Capture the cell that displays the provided text and extract its [x, y] central coordinate. 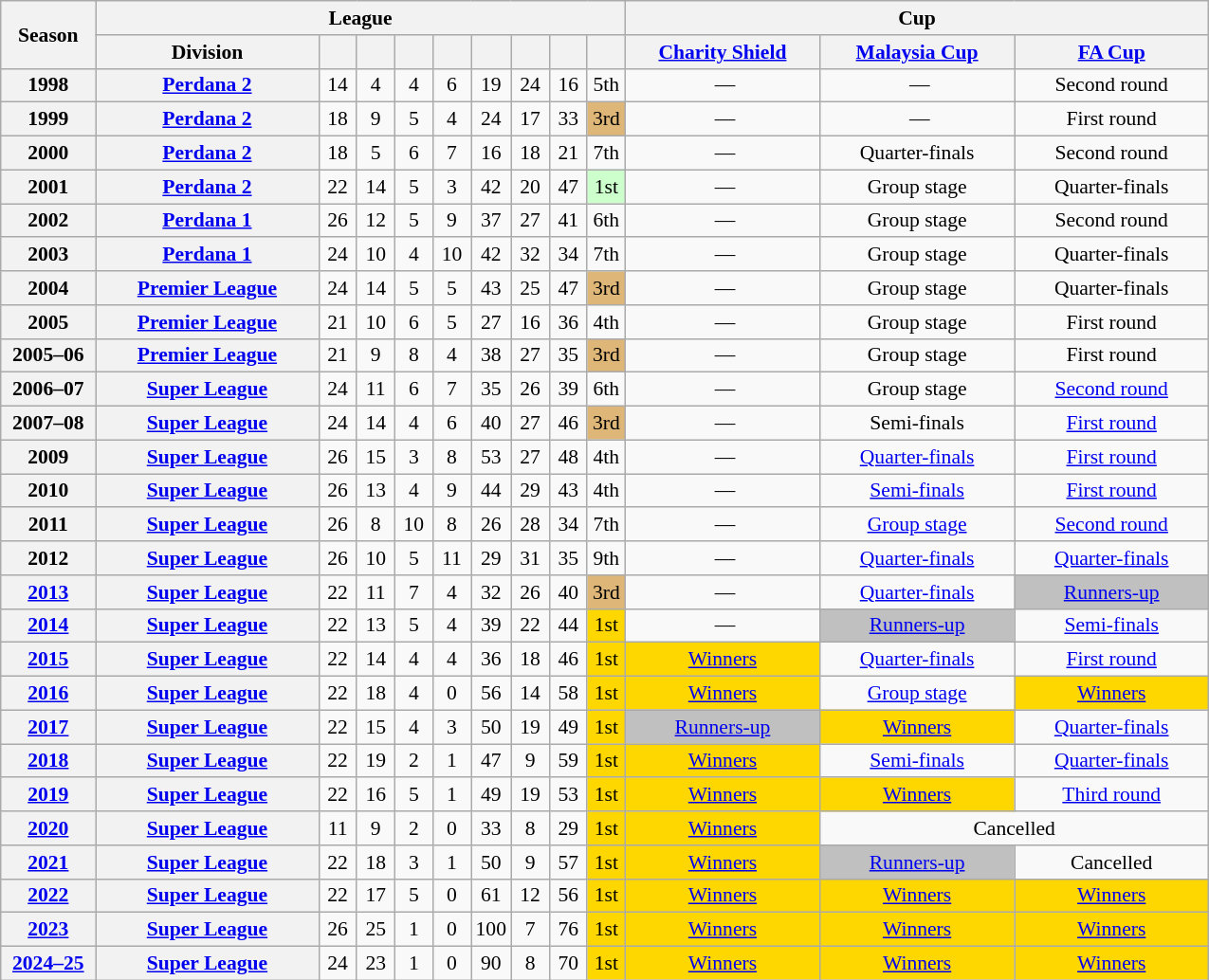
2021 [48, 862]
2001 [48, 187]
Malaysia Cup [918, 52]
FA Cup [1111, 52]
76 [568, 930]
2012 [48, 558]
57 [568, 862]
48 [568, 457]
Third round [1111, 795]
2002 [48, 221]
Season [48, 34]
20 [530, 187]
2010 [48, 491]
2014 [48, 626]
2003 [48, 255]
Division [207, 52]
2016 [48, 694]
2019 [48, 795]
31 [530, 558]
2005–06 [48, 355]
1998 [48, 85]
2023 [48, 930]
2011 [48, 525]
2022 [48, 896]
2009 [48, 457]
58 [568, 694]
59 [568, 761]
2007–08 [48, 424]
100 [491, 930]
2005 [48, 322]
2015 [48, 660]
2006–07 [48, 390]
38 [491, 355]
2013 [48, 592]
Charity Shield [723, 52]
1999 [48, 119]
2020 [48, 828]
61 [491, 896]
2018 [48, 761]
2017 [48, 727]
41 [568, 221]
5th [606, 85]
2000 [48, 154]
2004 [48, 288]
9th [606, 558]
League [360, 18]
28 [530, 525]
Cup [916, 18]
37 [491, 221]
